Identify which cell holds the provided text, then report its (X, Y) central coordinate. 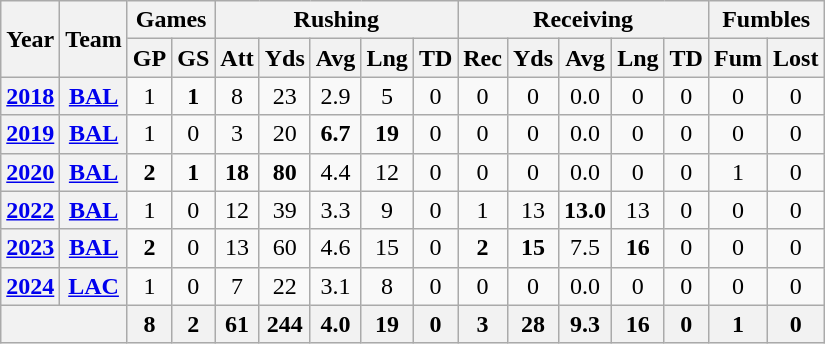
22 (284, 286)
60 (284, 248)
GP (149, 58)
Receiving (584, 20)
39 (284, 210)
2024 (30, 286)
2019 (30, 134)
Team (94, 39)
23 (284, 96)
244 (284, 324)
3.3 (336, 210)
4.4 (336, 172)
4.0 (336, 324)
80 (284, 172)
Fumbles (766, 20)
LAC (94, 286)
13.0 (586, 210)
7 (237, 286)
Fum (738, 58)
Rec (483, 58)
6.7 (336, 134)
2018 (30, 96)
4.6 (336, 248)
Year (30, 39)
20 (284, 134)
5 (387, 96)
7.5 (586, 248)
Att (237, 58)
3.1 (336, 286)
18 (237, 172)
9.3 (586, 324)
Rushing (336, 20)
Lost (796, 58)
Games (170, 20)
2.9 (336, 96)
28 (532, 324)
2022 (30, 210)
9 (387, 210)
GS (194, 58)
2020 (30, 172)
2023 (30, 248)
61 (237, 324)
